Provide the [x, y] coordinate of the cell's center where the given text is located.  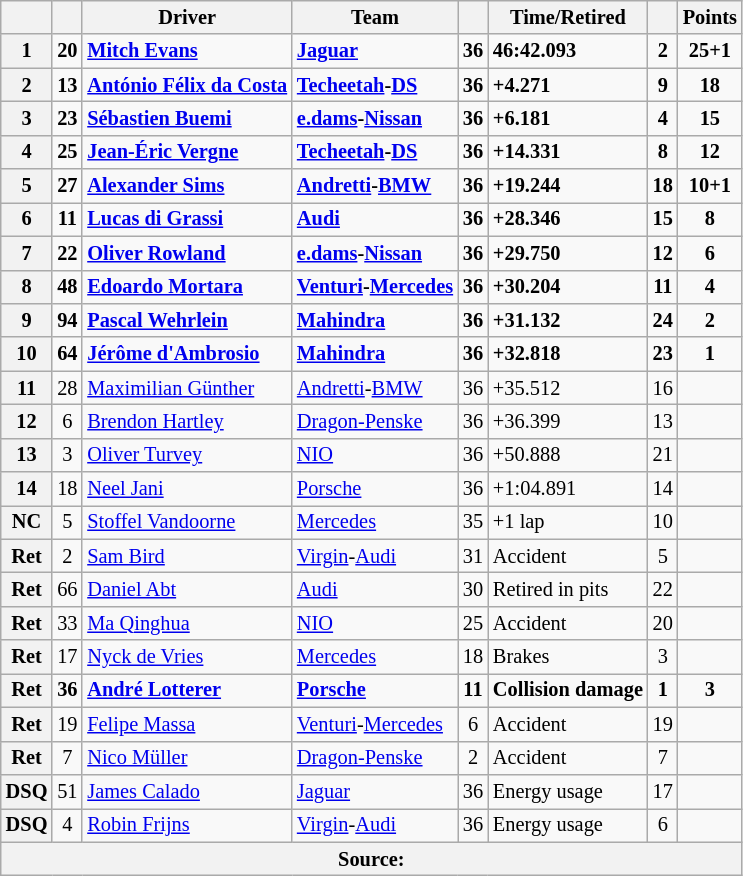
James Calado [187, 791]
Brakes [568, 657]
Pascal Wehrlein [187, 320]
10+1 [710, 186]
António Félix da Costa [187, 85]
Nico Müller [187, 758]
Maximilian Günther [187, 388]
Sébastien Buemi [187, 118]
+31.132 [568, 320]
Jérôme d'Ambrosio [187, 354]
24 [663, 320]
André Lotterer [187, 690]
Felipe Massa [187, 724]
48 [67, 287]
Stoffel Vandoorne [187, 522]
+14.331 [568, 152]
Robin Frijns [187, 825]
+32.818 [568, 354]
Oliver Turvey [187, 455]
Neel Jani [187, 489]
Brendon Hartley [187, 421]
Sam Bird [187, 556]
Nyck de Vries [187, 657]
27 [67, 186]
+36.399 [568, 421]
Team [375, 17]
NC [27, 522]
Source: [372, 859]
+50.888 [568, 455]
Points [710, 17]
Alexander Sims [187, 186]
Edoardo Mortara [187, 287]
51 [67, 791]
21 [663, 455]
30 [473, 589]
+29.750 [568, 253]
46:42.093 [568, 51]
Oliver Rowland [187, 253]
Jean-Éric Vergne [187, 152]
35 [473, 522]
25+1 [710, 51]
Time/Retired [568, 17]
Lucas di Grassi [187, 219]
Driver [187, 17]
31 [473, 556]
Mitch Evans [187, 51]
Collision damage [568, 690]
+28.346 [568, 219]
33 [67, 623]
Ma Qinghua [187, 623]
16 [663, 388]
64 [67, 354]
66 [67, 589]
+35.512 [568, 388]
+1:04.891 [568, 489]
+4.271 [568, 85]
+30.204 [568, 287]
+19.244 [568, 186]
+1 lap [568, 522]
Retired in pits [568, 589]
+6.181 [568, 118]
28 [67, 388]
Daniel Abt [187, 589]
94 [67, 320]
